Find where the given text appears and provide that cell's center as [X, Y] coordinate. 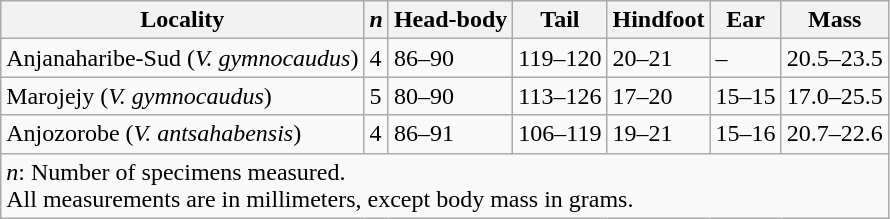
113–126 [560, 96]
80–90 [450, 96]
5 [376, 96]
20–21 [658, 58]
Marojejy (V. gymnocaudus) [182, 96]
15–15 [746, 96]
Mass [834, 20]
17–20 [658, 96]
n: Number of specimens measured.All measurements are in millimeters, except body mass in grams. [444, 186]
86–91 [450, 134]
Anjozorobe (V. antsahabensis) [182, 134]
20.7–22.6 [834, 134]
Locality [182, 20]
Hindfoot [658, 20]
n [376, 20]
119–120 [560, 58]
Tail [560, 20]
19–21 [658, 134]
– [746, 58]
Head-body [450, 20]
106–119 [560, 134]
86–90 [450, 58]
17.0–25.5 [834, 96]
Ear [746, 20]
15–16 [746, 134]
20.5–23.5 [834, 58]
Anjanaharibe-Sud (V. gymnocaudus) [182, 58]
